Detect which cell encompasses the target text, then output its [x, y] center coordinate. 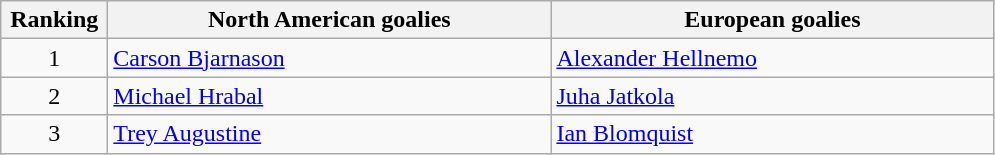
Ranking [54, 20]
European goalies [772, 20]
1 [54, 58]
Carson Bjarnason [330, 58]
Ian Blomquist [772, 134]
Alexander Hellnemo [772, 58]
Juha Jatkola [772, 96]
Michael Hrabal [330, 96]
Trey Augustine [330, 134]
North American goalies [330, 20]
3 [54, 134]
2 [54, 96]
